Determine the [x, y] coordinate at the center of the cell enclosing the given text.  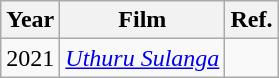
2021 [30, 58]
Ref. [252, 20]
Film [142, 20]
Year [30, 20]
Uthuru Sulanga [142, 58]
